Pinpoint the cell where the given text exists, returning its (X, Y) midpoint coordinate. 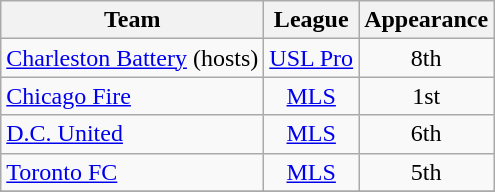
Chicago Fire (132, 96)
Toronto FC (132, 172)
USL Pro (312, 58)
6th (426, 134)
Team (132, 20)
D.C. United (132, 134)
5th (426, 172)
League (312, 20)
Appearance (426, 20)
8th (426, 58)
Charleston Battery (hosts) (132, 58)
1st (426, 96)
